Scan for the cell matching the given text and deliver its [x, y] coordinate at center. 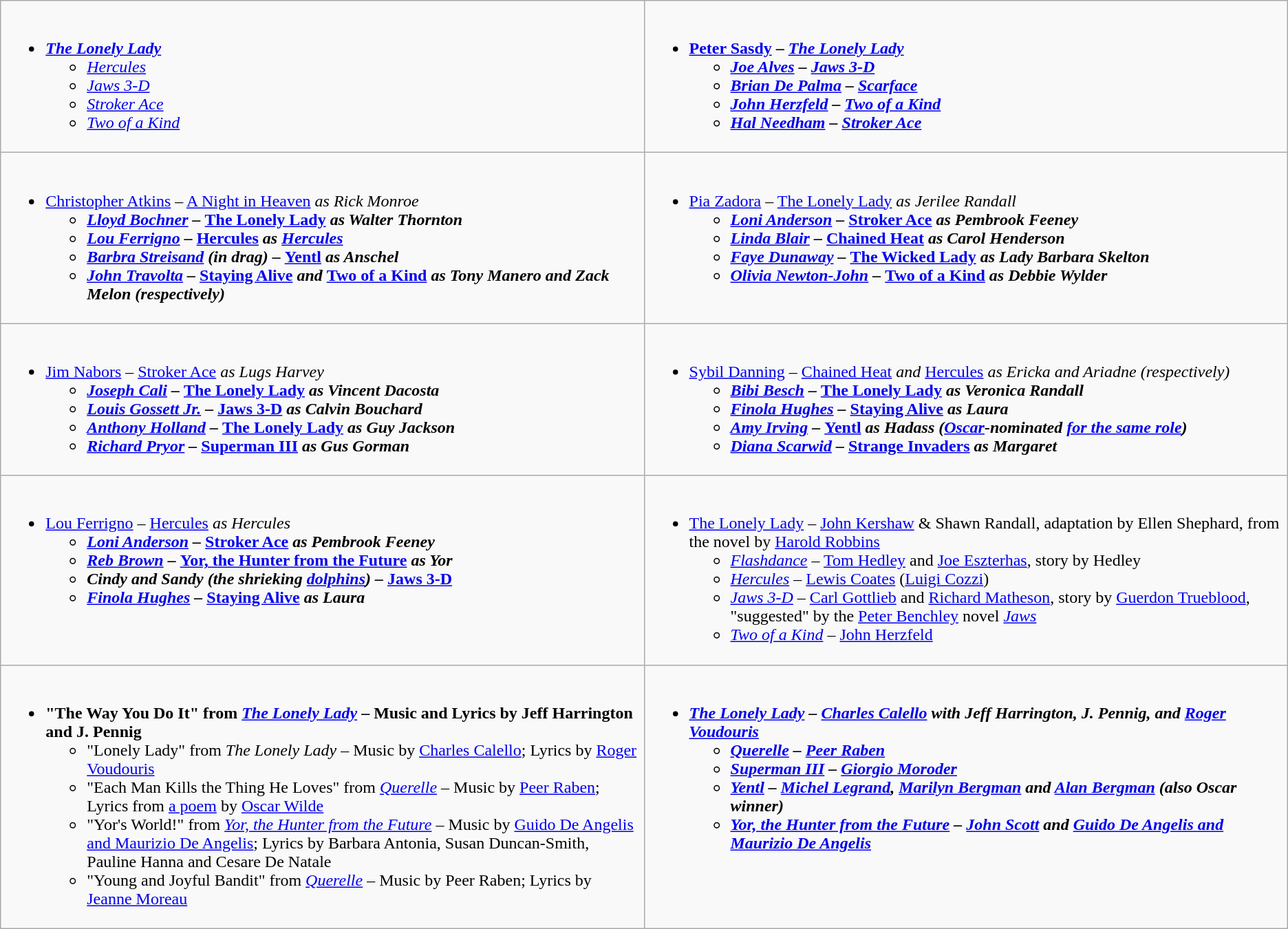
Peter Sasdy – The Lonely LadyJoe Alves – Jaws 3-DBrian De Palma – ScarfaceJohn Herzfeld – Two of a KindHal Needham – Stroker Ace [966, 77]
The Lonely LadyHerculesJaws 3-DStroker AceTwo of a Kind [322, 77]
